Search for the cell housing the specified text and yield its [x, y] center coordinate. 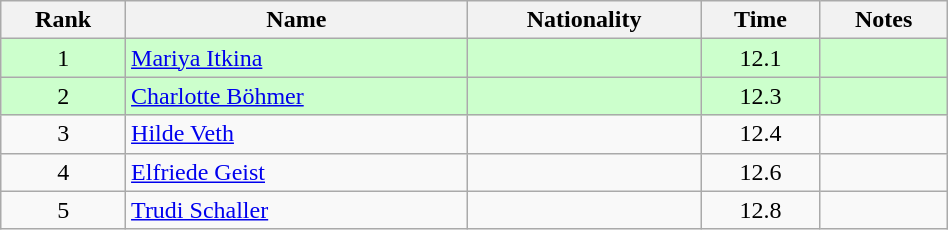
12.4 [760, 134]
Notes [884, 20]
12.1 [760, 58]
12.3 [760, 96]
Mariya Itkina [297, 58]
Trudi Schaller [297, 210]
Charlotte Böhmer [297, 96]
3 [64, 134]
Time [760, 20]
4 [64, 172]
Rank [64, 20]
Elfriede Geist [297, 172]
Name [297, 20]
12.8 [760, 210]
1 [64, 58]
Hilde Veth [297, 134]
2 [64, 96]
12.6 [760, 172]
Nationality [584, 20]
5 [64, 210]
